Search for the cell housing the specified text and yield its [X, Y] center coordinate. 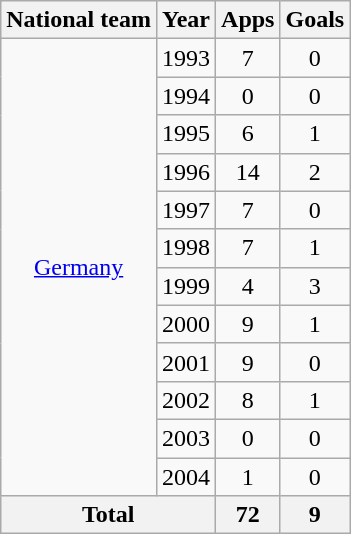
National team [79, 20]
Total [108, 515]
6 [248, 134]
1994 [186, 96]
3 [315, 286]
8 [248, 400]
4 [248, 286]
14 [248, 172]
Apps [248, 20]
1996 [186, 172]
72 [248, 515]
2002 [186, 400]
2 [315, 172]
Year [186, 20]
2004 [186, 477]
1997 [186, 210]
1998 [186, 248]
2001 [186, 362]
1999 [186, 286]
1993 [186, 58]
2003 [186, 438]
Goals [315, 20]
1995 [186, 134]
Germany [79, 268]
2000 [186, 324]
